Return the (x, y) coordinate for the center point of the cell that contains the specified text.  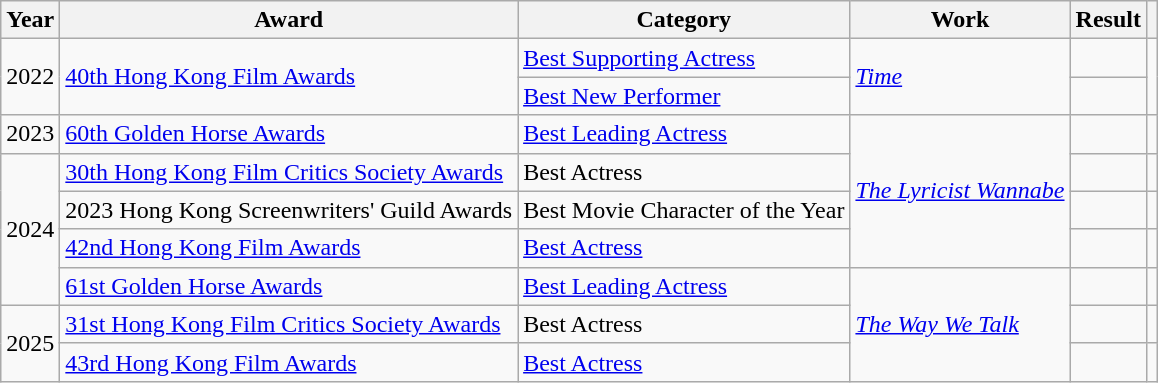
2022 (30, 77)
Best Supporting Actress (684, 58)
Best New Performer (684, 96)
Work (960, 20)
2023 Hong Kong Screenwriters' Guild Awards (289, 210)
Result (1108, 20)
Best Movie Character of the Year (684, 210)
61st Golden Horse Awards (289, 286)
40th Hong Kong Film Awards (289, 77)
31st Hong Kong Film Critics Society Awards (289, 324)
60th Golden Horse Awards (289, 134)
The Lyricist Wannabe (960, 191)
2023 (30, 134)
42nd Hong Kong Film Awards (289, 248)
2024 (30, 229)
2025 (30, 343)
The Way We Talk (960, 324)
Category (684, 20)
30th Hong Kong Film Critics Society Awards (289, 172)
Award (289, 20)
43rd Hong Kong Film Awards (289, 362)
Year (30, 20)
Time (960, 77)
